Find where the given text appears and provide that cell's center as (x, y) coordinate. 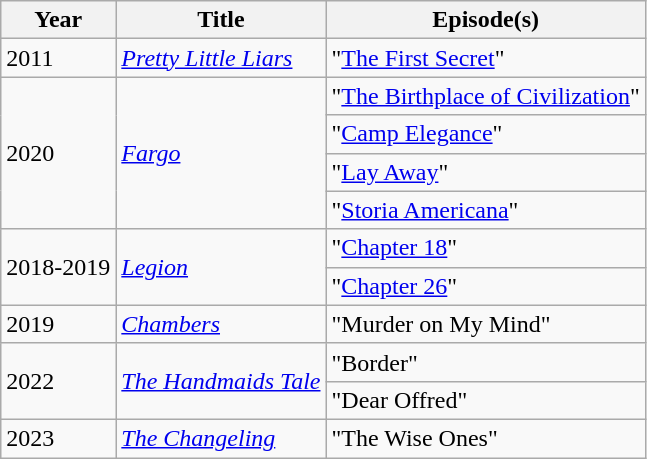
Legion (221, 267)
"Chapter 18" (486, 248)
The Changeling (221, 438)
"Dear Offred" (486, 400)
"Lay Away" (486, 172)
2019 (58, 324)
"Border" (486, 362)
2022 (58, 381)
2011 (58, 58)
Title (221, 20)
"Chapter 26" (486, 286)
"The Birthplace of Civilization" (486, 96)
"Storia Americana" (486, 210)
The Handmaids Tale (221, 381)
Chambers (221, 324)
2018-2019 (58, 267)
Year (58, 20)
2023 (58, 438)
"The First Secret" (486, 58)
"Camp Elegance" (486, 134)
"Murder on My Mind" (486, 324)
"The Wise Ones" (486, 438)
Episode(s) (486, 20)
Fargo (221, 153)
2020 (58, 153)
Pretty Little Liars (221, 58)
